Provide the [x, y] coordinate of the cell's center where the given text is located.  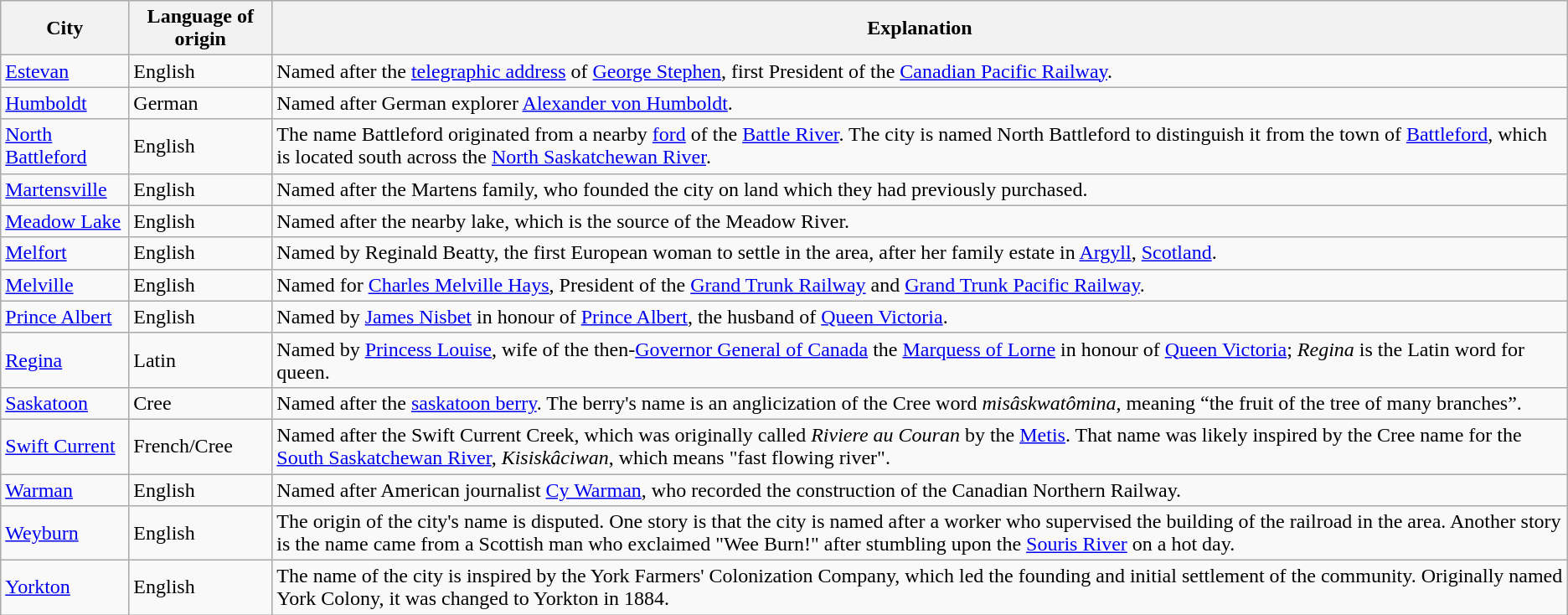
Melfort [65, 253]
Named after German explorer Alexander von Humboldt. [920, 103]
Named after the nearby lake, which is the source of the Meadow River. [920, 221]
French/Cree [201, 446]
Prince Albert [65, 317]
North Battleford [65, 146]
Named after the telegraphic address of George Stephen, first President of the Canadian Pacific Railway. [920, 71]
Humboldt [65, 103]
Yorkton [65, 588]
Melville [65, 285]
Martensville [65, 189]
Named by James Nisbet in honour of Prince Albert, the husband of Queen Victoria. [920, 317]
Named by Reginald Beatty, the first European woman to settle in the area, after her family estate in Argyll, Scotland. [920, 253]
Cree [201, 403]
Named for Charles Melville Hays, President of the Grand Trunk Railway and Grand Trunk Pacific Railway. [920, 285]
Estevan [65, 71]
Named after American journalist Cy Warman, who recorded the construction of the Canadian Northern Railway. [920, 490]
German [201, 103]
Warman [65, 490]
Language of origin [201, 28]
Weyburn [65, 533]
Named after the Martens family, who founded the city on land which they had previously purchased. [920, 189]
Explanation [920, 28]
Regina [65, 360]
Swift Current [65, 446]
Latin [201, 360]
Saskatoon [65, 403]
Meadow Lake [65, 221]
City [65, 28]
